Search for the cell housing the specified text and yield its (X, Y) center coordinate. 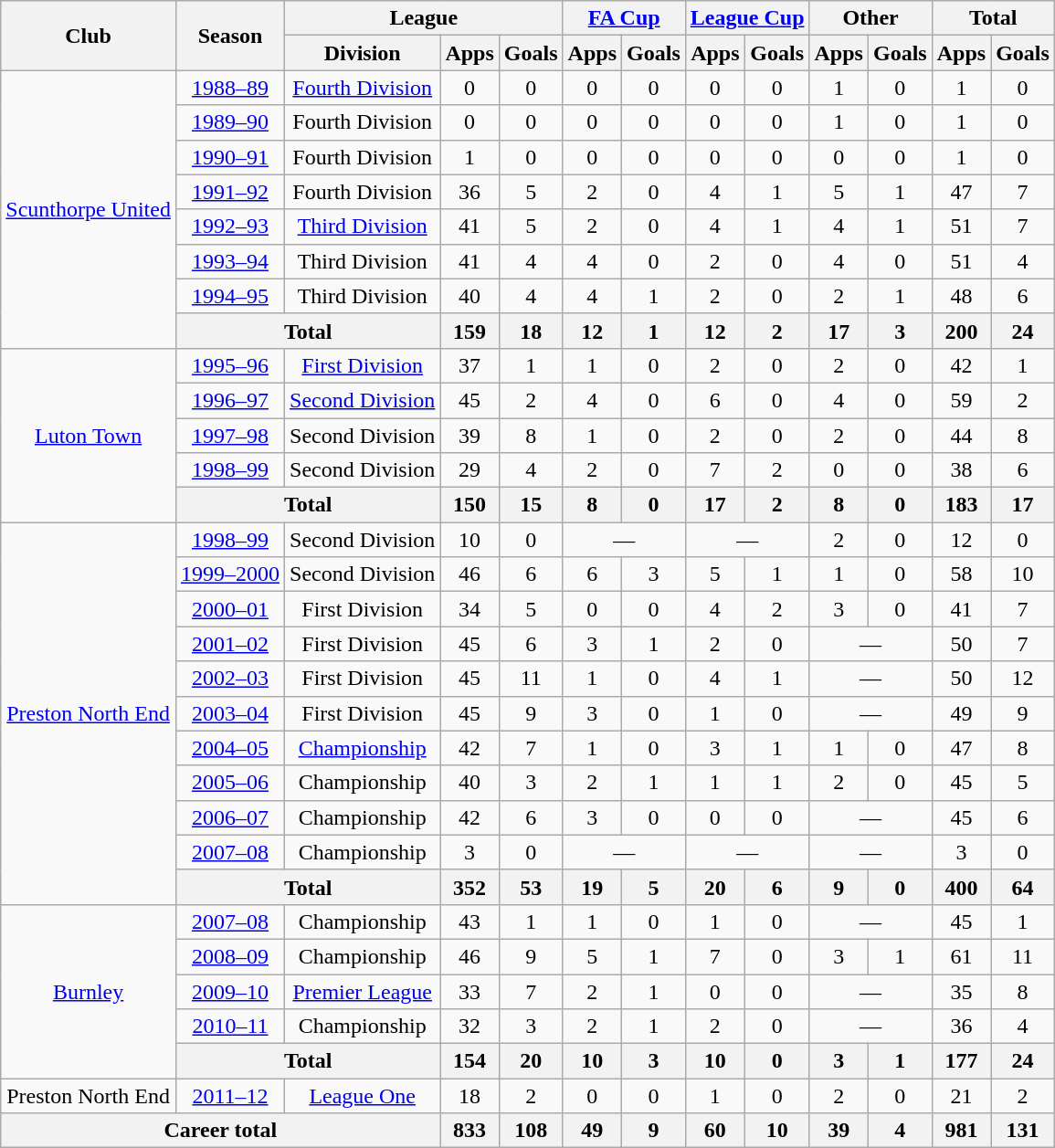
2002–03 (230, 679)
981 (961, 1131)
19 (592, 887)
2009–10 (230, 991)
Premier League (363, 991)
League (424, 18)
1989–90 (230, 122)
FA Cup (624, 18)
33 (469, 991)
48 (961, 296)
1991–92 (230, 192)
2004–05 (230, 748)
43 (469, 922)
League One (363, 1096)
64 (1023, 887)
1994–95 (230, 296)
53 (531, 887)
1997–98 (230, 436)
200 (961, 331)
37 (469, 365)
131 (1023, 1131)
Other (870, 18)
Career total (221, 1131)
35 (961, 991)
1999–2000 (230, 574)
2001–02 (230, 644)
60 (714, 1131)
1992–93 (230, 226)
1988–89 (230, 88)
150 (469, 505)
177 (961, 1061)
59 (961, 400)
Burnley (89, 991)
400 (961, 887)
2011–12 (230, 1096)
1996–97 (230, 400)
183 (961, 505)
Scunthorpe United (89, 209)
32 (469, 1027)
15 (531, 505)
2000–01 (230, 609)
League Cup (747, 18)
34 (469, 609)
44 (961, 436)
58 (961, 574)
2010–11 (230, 1027)
Division (363, 53)
38 (961, 470)
352 (469, 887)
833 (469, 1131)
1990–91 (230, 157)
2003–04 (230, 713)
29 (469, 470)
1995–96 (230, 365)
21 (961, 1096)
108 (531, 1131)
2008–09 (230, 956)
2005–06 (230, 783)
Luton Town (89, 435)
159 (469, 331)
61 (961, 956)
Season (230, 36)
1993–94 (230, 261)
Club (89, 36)
154 (469, 1061)
2006–07 (230, 817)
